Detect which cell encompasses the target text, then output its [X, Y] center coordinate. 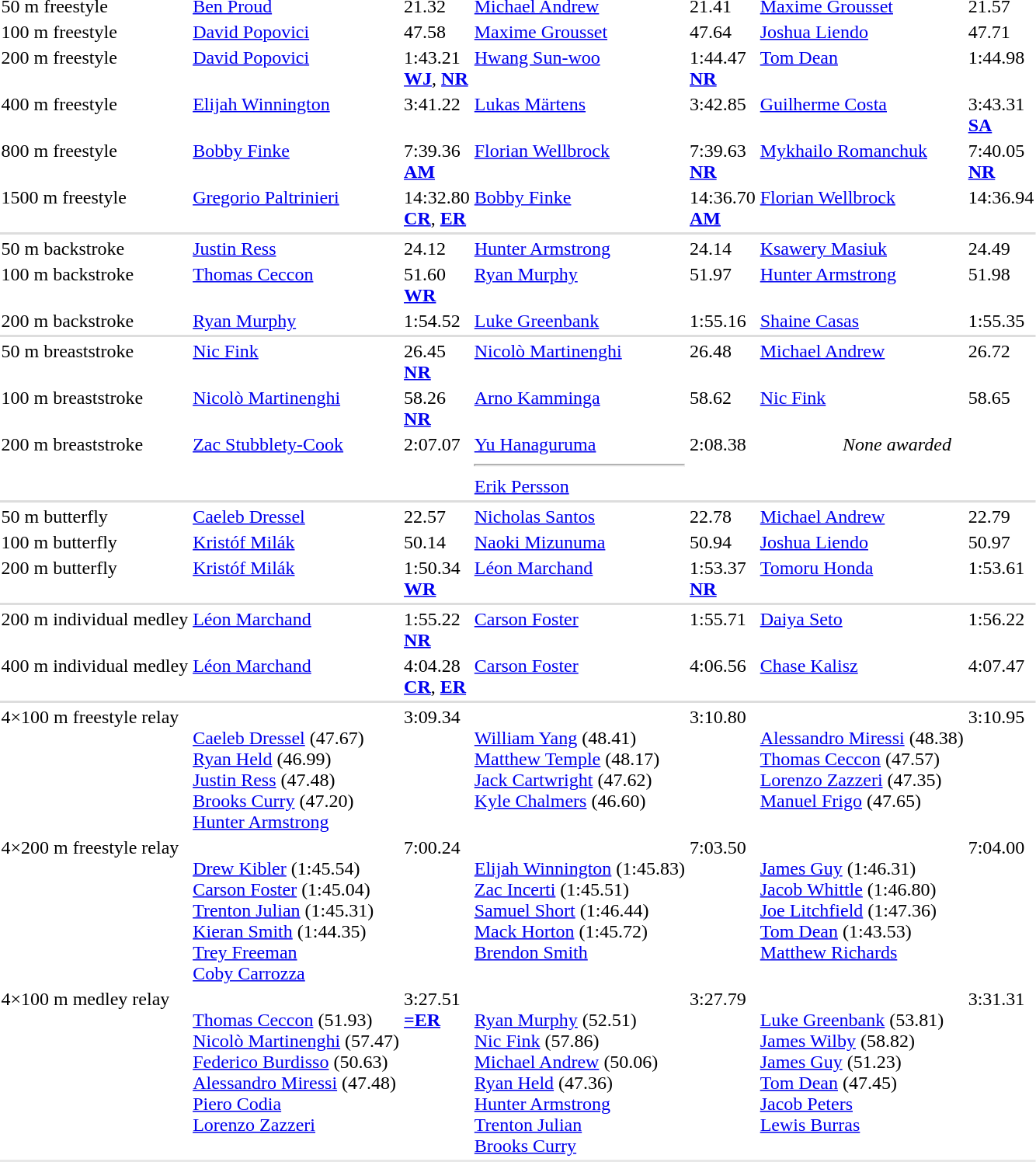
24.14 [722, 249]
1:43.21WJ, NR [437, 68]
1:56.22 [1001, 629]
4:04.28CR, ER [437, 676]
100 m freestyle [95, 32]
50 m butterfly [95, 517]
Zac Stubblety-Cook [297, 465]
3:10.95 [1001, 769]
47.71 [1001, 32]
1:55.35 [1001, 321]
Arno Kamminga [579, 409]
William Yang (48.41)Matthew Temple (48.17)Jack Cartwright (47.62)Kyle Chalmers (46.60) [579, 769]
1:53.37NR [722, 578]
Elijah Winnington [297, 115]
400 m individual medley [95, 676]
1:55.22NR [437, 629]
4×200 m freestyle relay [95, 910]
22.78 [722, 517]
200 m butterfly [95, 578]
7:39.36AM [437, 162]
3:27.79 [722, 1072]
4×100 m medley relay [95, 1072]
22.57 [437, 517]
51.60WR [437, 284]
4:07.47 [1001, 676]
1:54.52 [437, 321]
14:36.94 [1001, 208]
Drew Kibler (1:45.54)Carson Foster (1:45.04)Trenton Julian (1:45.31)Kieran Smith (1:44.35)Trey FreemanCoby Carrozza [297, 910]
50 m breaststroke [95, 362]
3:42.85 [722, 115]
200 m freestyle [95, 68]
100 m breaststroke [95, 409]
Thomas Ceccon [297, 284]
47.64 [722, 32]
26.48 [722, 362]
26.72 [1001, 362]
400 m freestyle [95, 115]
58.26NR [437, 409]
Caeleb Dressel (47.67)Ryan Held (46.99)Justin Ress (47.48)Brooks Curry (47.20)Hunter Armstrong [297, 769]
200 m backstroke [95, 321]
Lukas Märtens [579, 115]
Nicholas Santos [579, 517]
200 m breaststroke [95, 465]
7:00.24 [437, 910]
800 m freestyle [95, 162]
James Guy (1:46.31)Jacob Whittle (1:46.80)Joe Litchfield (1:47.36)Tom Dean (1:43.53)Matthew Richards [862, 910]
Thomas Ceccon (51.93)Nicolò Martinenghi (57.47)Federico Burdisso (50.63)Alessandro Miressi (47.48)Piero Codia Lorenzo Zazzeri [297, 1072]
Daiya Seto [862, 629]
1:44.47NR [722, 68]
Yu HanagurumaErik Persson [579, 465]
Luke Greenbank (53.81)James Wilby (58.82)James Guy (51.23)Tom Dean (47.45)Jacob PetersLewis Burras [862, 1072]
Justin Ress [297, 249]
Gregorio Paltrinieri [297, 208]
None awarded [897, 465]
Guilherme Costa [862, 115]
2:07.07 [437, 465]
Mykhailo Romanchuk [862, 162]
7:04.00 [1001, 910]
Chase Kalisz [862, 676]
22.79 [1001, 517]
4:06.56 [722, 676]
1:55.16 [722, 321]
Elijah Winnington (1:45.83)Zac Incerti (1:45.51)Samuel Short (1:46.44)Mack Horton (1:45.72)Brendon Smith [579, 910]
1:53.61 [1001, 578]
100 m butterfly [95, 542]
3:27.51=ER [437, 1072]
50.97 [1001, 542]
47.58 [437, 32]
Caeleb Dressel [297, 517]
Alessandro Miressi (48.38)Thomas Ceccon (47.57)Lorenzo Zazzeri (47.35)Manuel Frigo (47.65) [862, 769]
14:32.80CR, ER [437, 208]
24.49 [1001, 249]
Luke Greenbank [579, 321]
Hwang Sun-woo [579, 68]
200 m individual medley [95, 629]
100 m backstroke [95, 284]
3:43.31SA [1001, 115]
3:41.22 [437, 115]
3:10.80 [722, 769]
51.98 [1001, 284]
58.62 [722, 409]
1500 m freestyle [95, 208]
50.14 [437, 542]
26.45NR [437, 362]
3:31.31 [1001, 1072]
2:08.38 [722, 465]
7:40.05NR [1001, 162]
58.65 [1001, 409]
1:55.71 [722, 629]
3:09.34 [437, 769]
Ryan Murphy (52.51)Nic Fink (57.86)Michael Andrew (50.06)Ryan Held (47.36)Hunter ArmstrongTrenton JulianBrooks Curry [579, 1072]
Ksawery Masiuk [862, 249]
50 m backstroke [95, 249]
51.97 [722, 284]
Tomoru Honda [862, 578]
50.94 [722, 542]
Tom Dean [862, 68]
Naoki Mizunuma [579, 542]
24.12 [437, 249]
14:36.70AM [722, 208]
1:44.98 [1001, 68]
1:50.34WR [437, 578]
4×100 m freestyle relay [95, 769]
7:39.63NR [722, 162]
Maxime Grousset [579, 32]
Shaine Casas [862, 321]
7:03.50 [722, 910]
